Provide the (X, Y) coordinate of the cell's center where the given text is located.  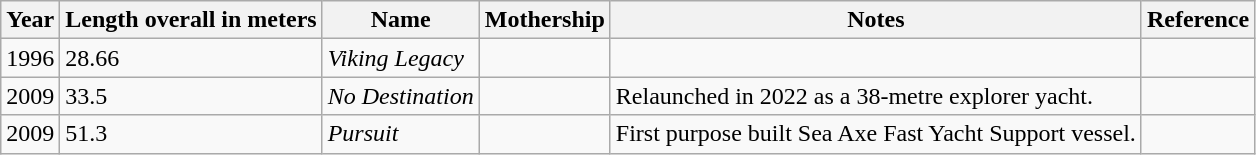
Relaunched in 2022 as a 38-metre explorer yacht. (876, 96)
Notes (876, 20)
Pursuit (400, 134)
Reference (1198, 20)
1996 (30, 58)
33.5 (191, 96)
28.66 (191, 58)
First purpose built Sea Axe Fast Yacht Support vessel. (876, 134)
Year (30, 20)
Viking Legacy (400, 58)
51.3 (191, 134)
No Destination (400, 96)
Name (400, 20)
Length overall in meters (191, 20)
Mothership (544, 20)
